Return the [x, y] coordinate for the center point of the cell that contains the specified text.  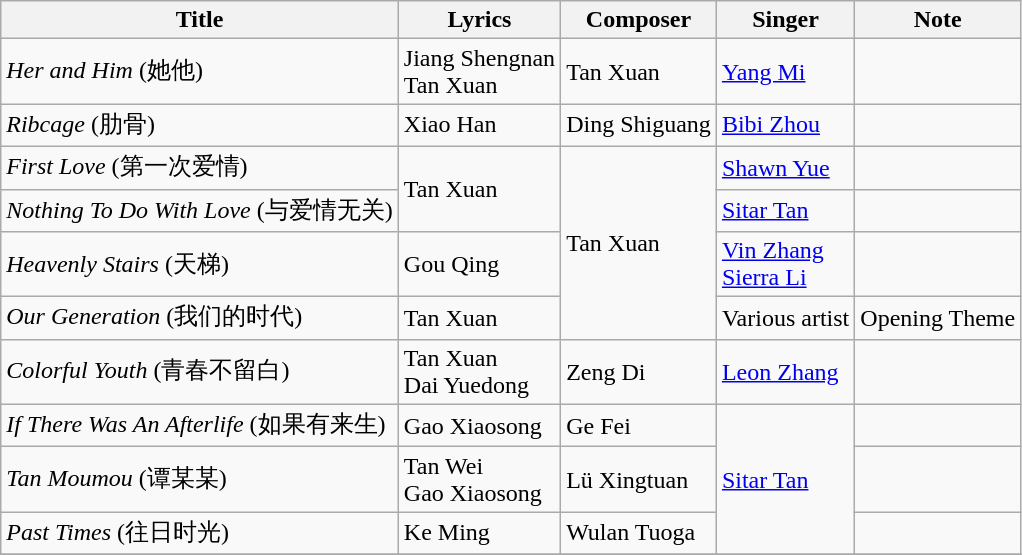
Title [200, 20]
Heavenly Stairs (天梯) [200, 264]
Note [938, 20]
Tan Moumou (谭某某) [200, 480]
Ge Fei [639, 426]
Ribcage (肋骨) [200, 126]
Her and Him (她他) [200, 72]
Opening Theme [938, 318]
Tan XuanDai Yuedong [479, 372]
Shawn Yue [785, 168]
Ding Shiguang [639, 126]
Leon Zhang [785, 372]
Past Times (往日时光) [200, 534]
Lü Xingtuan [639, 480]
Xiao Han [479, 126]
Bibi Zhou [785, 126]
Gao Xiaosong [479, 426]
Our Generation (我们的时代) [200, 318]
Singer [785, 20]
If There Was An Afterlife (如果有来生) [200, 426]
Gou Qing [479, 264]
Jiang ShengnanTan Xuan [479, 72]
Nothing To Do With Love (与爱情无关) [200, 210]
Wulan Tuoga [639, 534]
Various artist [785, 318]
Vin ZhangSierra Li [785, 264]
Composer [639, 20]
Tan WeiGao Xiaosong [479, 480]
Yang Mi [785, 72]
First Love (第一次爱情) [200, 168]
Ke Ming [479, 534]
Colorful Youth (青春不留白) [200, 372]
Zeng Di [639, 372]
Lyrics [479, 20]
